Identify which cell holds the provided text, then report its (X, Y) central coordinate. 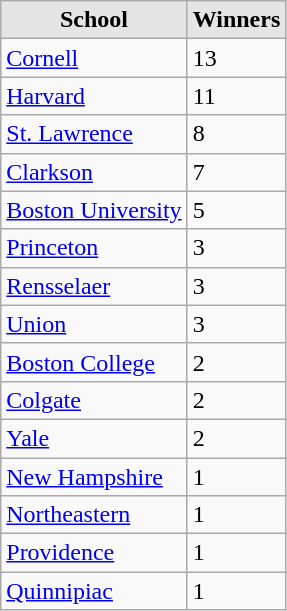
Providence (94, 553)
Cornell (94, 58)
7 (236, 172)
Colgate (94, 400)
13 (236, 58)
Harvard (94, 96)
Rensselaer (94, 286)
Princeton (94, 248)
St. Lawrence (94, 134)
School (94, 20)
8 (236, 134)
Winners (236, 20)
Boston College (94, 362)
Northeastern (94, 515)
Yale (94, 438)
Quinnipiac (94, 591)
Union (94, 324)
5 (236, 210)
Boston University (94, 210)
New Hampshire (94, 477)
11 (236, 96)
Clarkson (94, 172)
